Provide the (x, y) coordinate of the cell's center where the given text is located.  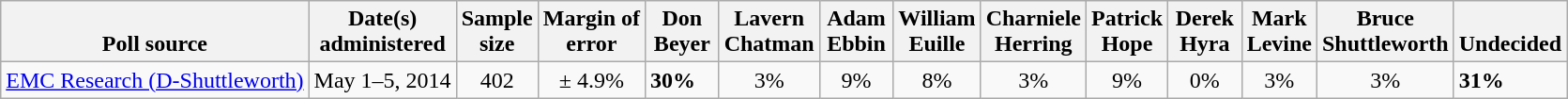
Date(s)administered (383, 32)
0% (1205, 80)
May 1–5, 2014 (383, 80)
8% (936, 80)
MarkLevine (1279, 32)
DonBeyer (683, 32)
DerekHyra (1205, 32)
Margin oferror (591, 32)
WilliamEuille (936, 32)
30% (683, 80)
Samplesize (497, 32)
BruceShuttleworth (1385, 32)
EMC Research (D-Shuttleworth) (155, 80)
CharnieleHerring (1033, 32)
AdamEbbin (856, 32)
31% (1510, 80)
Poll source (155, 32)
LavernChatman (769, 32)
± 4.9% (591, 80)
PatrickHope (1126, 32)
402 (497, 80)
Undecided (1510, 32)
